Scan for the cell matching the given text and deliver its (x, y) coordinate at center. 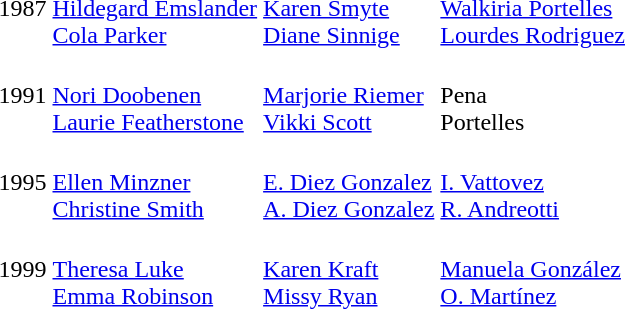
Nori DoobenenLaurie Featherstone (155, 95)
Ellen MinznerChristine Smith (155, 182)
E. Diez GonzalezA. Diez Gonzalez (349, 182)
Marjorie RiemerVikki Scott (349, 95)
